Find where the given text appears and provide that cell's center as (X, Y) coordinate. 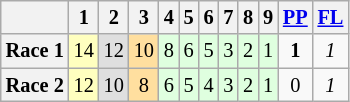
9 (268, 17)
Race 2 (35, 85)
FL (331, 17)
PP (296, 17)
14 (84, 51)
0 (296, 85)
7 (228, 17)
Race 1 (35, 51)
